Return [x, y] of the center of cell containing provided text 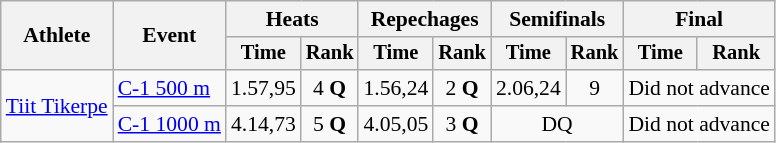
Athlete [57, 36]
2 Q [462, 88]
C-1 500 m [170, 88]
9 [595, 88]
Repechages [424, 19]
1.56,24 [396, 88]
Final [699, 19]
5 Q [330, 124]
Tiit Tikerpe [57, 106]
C-1 1000 m [170, 124]
4.05,05 [396, 124]
3 Q [462, 124]
Semifinals [557, 19]
2.06,24 [528, 88]
4.14,73 [264, 124]
4 Q [330, 88]
1.57,95 [264, 88]
DQ [557, 124]
Event [170, 36]
Heats [292, 19]
